For the text-containing cell, return its midpoint in [x, y] coordinate format. 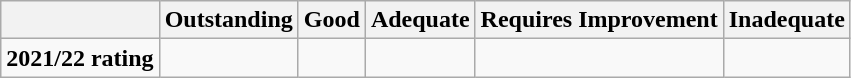
Requires Improvement [599, 20]
Inadequate [786, 20]
2021/22 rating [80, 58]
Adequate [420, 20]
Outstanding [228, 20]
Good [332, 20]
